Scan for the cell matching the given text and deliver its (X, Y) coordinate at center. 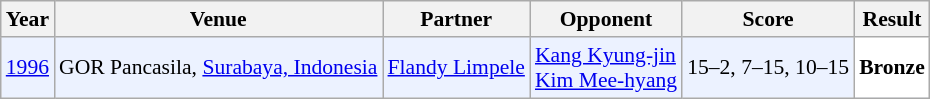
Result (892, 19)
1996 (28, 68)
Bronze (892, 68)
GOR Pancasila, Surabaya, Indonesia (218, 68)
Partner (456, 19)
Opponent (606, 19)
Kang Kyung-jin Kim Mee-hyang (606, 68)
Venue (218, 19)
Flandy Limpele (456, 68)
Score (768, 19)
15–2, 7–15, 10–15 (768, 68)
Year (28, 19)
